Locate the cell with the specified text and output its (X, Y) center coordinate. 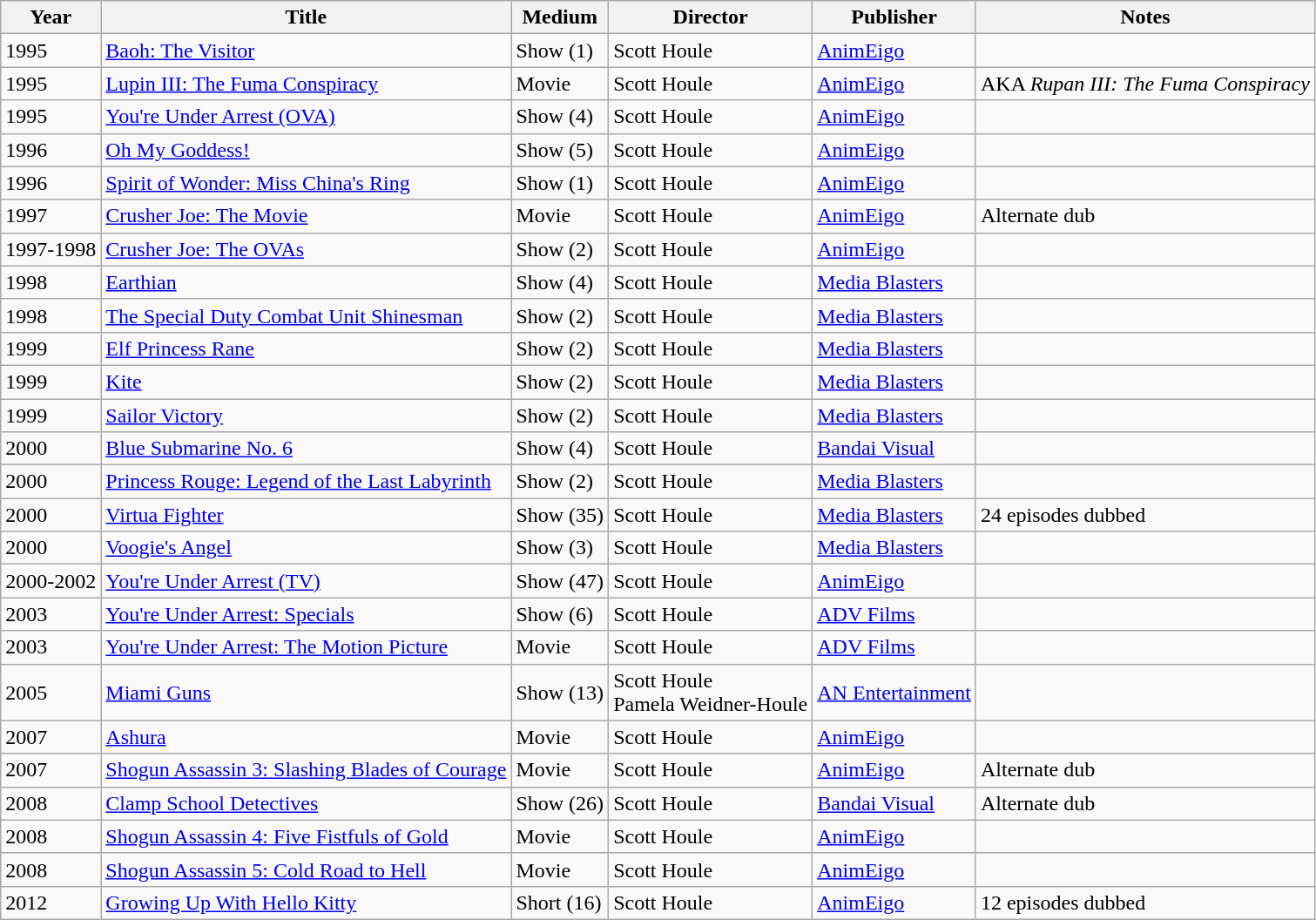
Voogie's Angel (307, 548)
Miami Guns (307, 692)
Oh My Goddess! (307, 150)
Shogun Assassin 3: Slashing Blades of Courage (307, 770)
Notes (1144, 17)
Kite (307, 382)
Lupin III: The Fuma Conspiracy (307, 84)
Show (3) (560, 548)
Scott HoulePamela Weidner-Houle (711, 692)
2012 (51, 903)
Baoh: The Visitor (307, 51)
Crusher Joe: The Movie (307, 216)
24 episodes dubbed (1144, 515)
Year (51, 17)
AN Entertainment (894, 692)
You're Under Arrest: Specials (307, 614)
Show (35) (560, 515)
Spirit of Wonder: Miss China's Ring (307, 183)
Publisher (894, 17)
Show (6) (560, 614)
Shogun Assassin 4: Five Fistfuls of Gold (307, 836)
Shogun Assassin 5: Cold Road to Hell (307, 869)
Elf Princess Rane (307, 348)
You're Under Arrest: The Motion Picture (307, 647)
Ashura (307, 737)
Blue Submarine No. 6 (307, 449)
AKA Rupan III: The Fuma Conspiracy (1144, 84)
1997-1998 (51, 249)
Clamp School Detectives (307, 803)
2000-2002 (51, 581)
12 episodes dubbed (1144, 903)
You're Under Arrest (OVA) (307, 117)
Virtua Fighter (307, 515)
Show (13) (560, 692)
Medium (560, 17)
Sailor Victory (307, 416)
The Special Duty Combat Unit Shinesman (307, 315)
Show (26) (560, 803)
Growing Up With Hello Kitty (307, 903)
Princess Rouge: Legend of the Last Labyrinth (307, 482)
Title (307, 17)
1997 (51, 216)
You're Under Arrest (TV) (307, 581)
Earthian (307, 282)
Crusher Joe: The OVAs (307, 249)
Short (16) (560, 903)
Director (711, 17)
Show (47) (560, 581)
2005 (51, 692)
Show (5) (560, 150)
